Scan for the cell matching the given text and deliver its [x, y] coordinate at center. 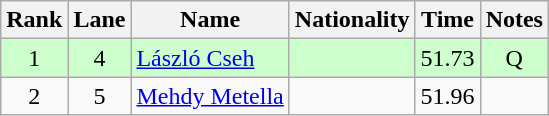
51.96 [448, 96]
2 [34, 96]
5 [100, 96]
Nationality [352, 20]
51.73 [448, 58]
Q [514, 58]
Time [448, 20]
Name [210, 20]
4 [100, 58]
László Cseh [210, 58]
Mehdy Metella [210, 96]
1 [34, 58]
Rank [34, 20]
Lane [100, 20]
Notes [514, 20]
